Scan for the cell matching the given text and deliver its (x, y) coordinate at center. 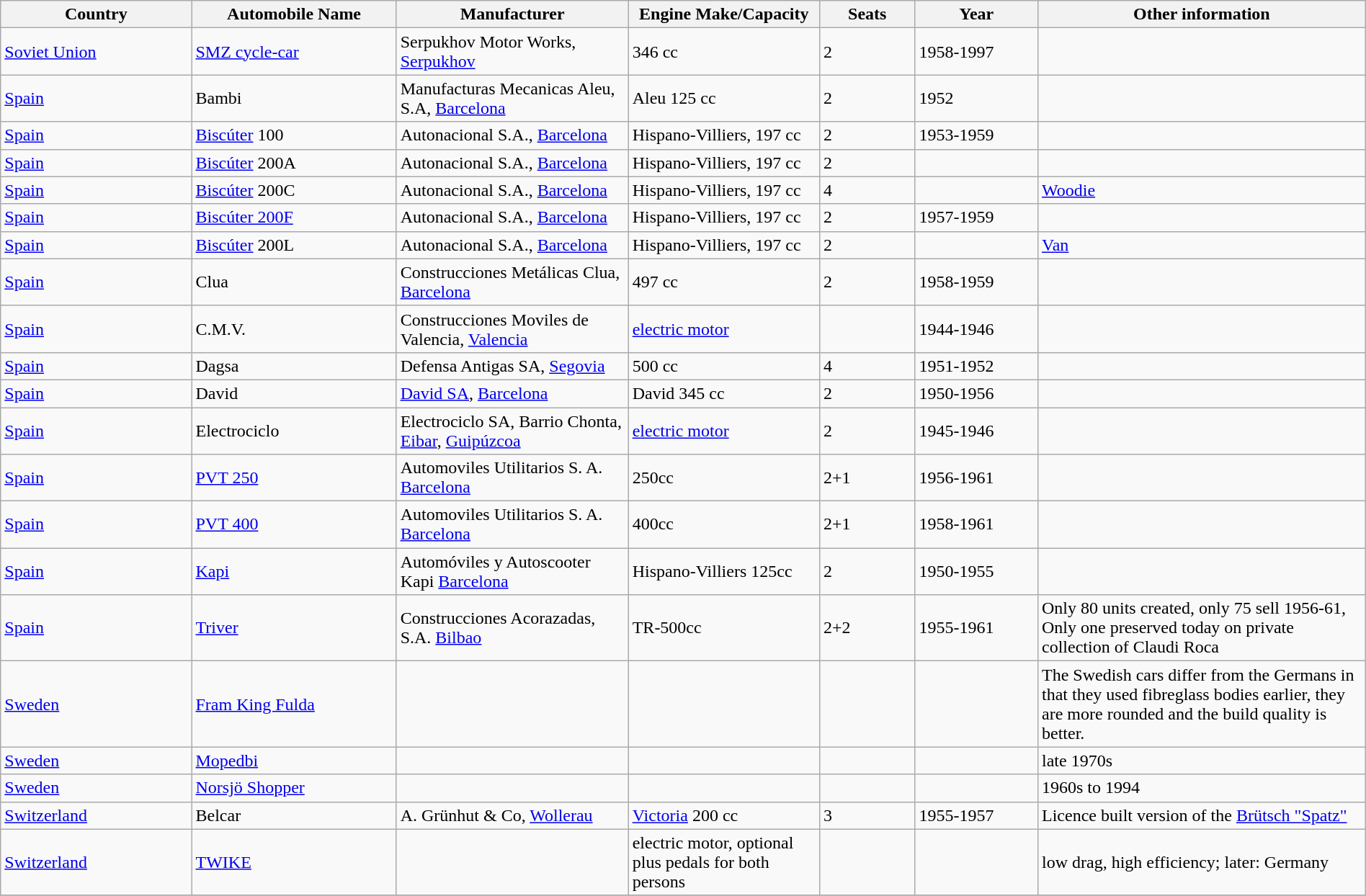
Construcciones Acorazadas, S.A. Bilbao (512, 628)
Fram King Fulda (294, 704)
David 345 cc (723, 393)
1957-1959 (976, 218)
346 cc (723, 52)
1950-1956 (976, 393)
low drag, high efficiency; later: Germany (1202, 862)
Biscúter 100 (294, 135)
1955-1957 (976, 815)
1958-1961 (976, 524)
Manufacturer (512, 14)
Dagsa (294, 366)
Soviet Union (97, 52)
electric motor, optional plus pedals for both persons (723, 862)
1956-1961 (976, 478)
Defensa Antigas SA, Segovia (512, 366)
1958-1997 (976, 52)
1944-1946 (976, 328)
Kapi (294, 572)
1953-1959 (976, 135)
TWIKE (294, 862)
500 cc (723, 366)
3 (867, 815)
David SA, Barcelona (512, 393)
1955-1961 (976, 628)
Construcciones Moviles de Valencia, Valencia (512, 328)
1950-1955 (976, 572)
PVT 250 (294, 478)
Biscúter 200A (294, 163)
Manufacturas Mecanicas Aleu, S.A, Barcelona (512, 98)
Construcciones Metálicas Clua, Barcelona (512, 282)
Biscúter 200F (294, 218)
Belcar (294, 815)
2+2 (867, 628)
Biscúter 200C (294, 190)
Aleu 125 cc (723, 98)
Other information (1202, 14)
Bambi (294, 98)
C.M.V. (294, 328)
David (294, 393)
Only 80 units created, only 75 sell 1956-61, Only one preserved today on private collection of Claudi Roca (1202, 628)
1952 (976, 98)
TR-500cc (723, 628)
Engine Make/Capacity (723, 14)
497 cc (723, 282)
Van (1202, 245)
Biscúter 200L (294, 245)
1960s to 1994 (1202, 788)
SMZ cycle-car (294, 52)
A. Grünhut & Co, Wollerau (512, 815)
PVT 400 (294, 524)
Automóviles y Autoscooter Kapi Barcelona (512, 572)
Licence built version of the Brütsch "Spatz" (1202, 815)
250cc (723, 478)
Electrociclo (294, 431)
Country (97, 14)
1958-1959 (976, 282)
Woodie (1202, 190)
Victoria 200 cc (723, 815)
Triver (294, 628)
Clua (294, 282)
Electrociclo SA, Barrio Chonta, Eibar, Guipúzcoa (512, 431)
Mopedbi (294, 761)
Serpukhov Motor Works, Serpukhov (512, 52)
Norsjö Shopper (294, 788)
The Swedish cars differ from the Germans in that they used fibreglass bodies earlier, they are more rounded and the build quality is better. (1202, 704)
400cc (723, 524)
1945-1946 (976, 431)
Hispano-Villiers 125cc (723, 572)
1951-1952 (976, 366)
Year (976, 14)
late 1970s (1202, 761)
Seats (867, 14)
Automobile Name (294, 14)
